Find where the given text appears and provide that cell's center as [X, Y] coordinate. 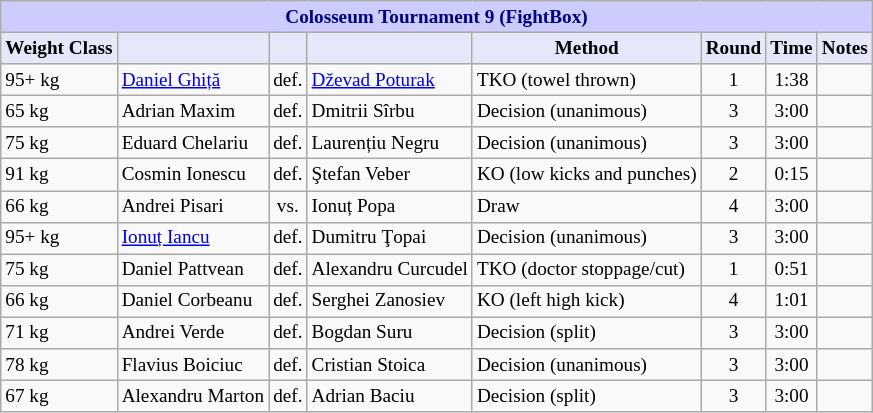
Ştefan Veber [390, 175]
Daniel Corbeanu [192, 301]
Ionuț Iancu [192, 238]
Dževad Poturak [390, 80]
KO (low kicks and punches) [586, 175]
Daniel Pattvean [192, 270]
71 kg [59, 333]
Dmitrii Sîrbu [390, 111]
Adrian Baciu [390, 396]
Serghei Zanosiev [390, 301]
2 [734, 175]
65 kg [59, 111]
Flavius Boiciuc [192, 365]
Weight Class [59, 48]
Ionuț Popa [390, 206]
Dumitru Ţopai [390, 238]
Laurențiu Negru [390, 143]
0:51 [792, 270]
Cosmin Ionescu [192, 175]
Daniel Ghiță [192, 80]
91 kg [59, 175]
Andrei Verde [192, 333]
Time [792, 48]
Bogdan Suru [390, 333]
67 kg [59, 396]
Round [734, 48]
78 kg [59, 365]
Eduard Chelariu [192, 143]
Alexandru Marton [192, 396]
0:15 [792, 175]
TKO (doctor stoppage/cut) [586, 270]
1:38 [792, 80]
1:01 [792, 301]
Notes [844, 48]
TKO (towel thrown) [586, 80]
Method [586, 48]
vs. [288, 206]
Alexandru Curcudel [390, 270]
Andrei Pisari [192, 206]
Adrian Maxim [192, 111]
KO (left high kick) [586, 301]
Draw [586, 206]
Cristian Stoica [390, 365]
Colosseum Tournament 9 (FightBox) [436, 17]
